Search for the cell housing the specified text and yield its (X, Y) center coordinate. 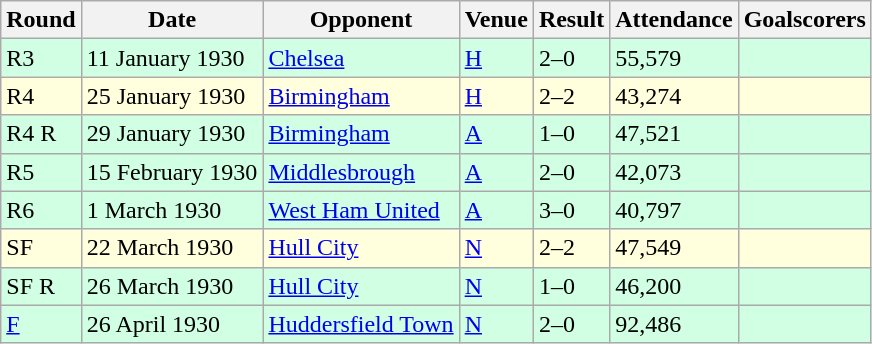
F (41, 324)
Attendance (674, 20)
R4 (41, 96)
55,579 (674, 58)
R5 (41, 172)
Result (571, 20)
Date (172, 20)
Goalscorers (804, 20)
15 February 1930 (172, 172)
40,797 (674, 210)
Opponent (361, 20)
3–0 (571, 210)
R3 (41, 58)
SF (41, 248)
25 January 1930 (172, 96)
42,073 (674, 172)
Round (41, 20)
47,549 (674, 248)
22 March 1930 (172, 248)
West Ham United (361, 210)
26 April 1930 (172, 324)
11 January 1930 (172, 58)
Chelsea (361, 58)
R6 (41, 210)
Venue (496, 20)
26 March 1930 (172, 286)
29 January 1930 (172, 134)
47,521 (674, 134)
R4 R (41, 134)
92,486 (674, 324)
1 March 1930 (172, 210)
Huddersfield Town (361, 324)
SF R (41, 286)
43,274 (674, 96)
Middlesbrough (361, 172)
46,200 (674, 286)
